Scan for the cell matching the given text and deliver its (X, Y) coordinate at center. 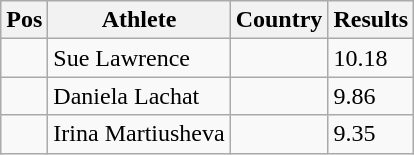
Results (371, 20)
Athlete (139, 20)
9.35 (371, 134)
Daniela Lachat (139, 96)
10.18 (371, 58)
9.86 (371, 96)
Country (279, 20)
Pos (24, 20)
Irina Martiusheva (139, 134)
Sue Lawrence (139, 58)
